Scan for the cell matching the given text and deliver its (X, Y) coordinate at center. 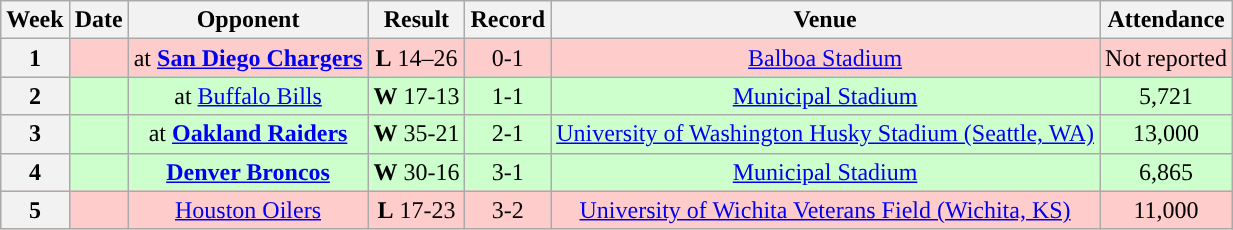
L 14–26 (416, 58)
1 (35, 58)
5 (35, 210)
at Oakland Raiders (248, 134)
University of Wichita Veterans Field (Wichita, KS) (826, 210)
W 35-21 (416, 134)
5,721 (1166, 96)
Result (416, 20)
0-1 (508, 58)
Denver Broncos (248, 172)
W 30-16 (416, 172)
13,000 (1166, 134)
3-2 (508, 210)
Opponent (248, 20)
11,000 (1166, 210)
Date (98, 20)
Attendance (1166, 20)
2-1 (508, 134)
6,865 (1166, 172)
1-1 (508, 96)
Balboa Stadium (826, 58)
L 17-23 (416, 210)
Not reported (1166, 58)
2 (35, 96)
4 (35, 172)
Record (508, 20)
W 17-13 (416, 96)
3 (35, 134)
Houston Oilers (248, 210)
University of Washington Husky Stadium (Seattle, WA) (826, 134)
Week (35, 20)
at Buffalo Bills (248, 96)
at San Diego Chargers (248, 58)
Venue (826, 20)
3-1 (508, 172)
